Scan for the cell matching the given text and deliver its (x, y) coordinate at center. 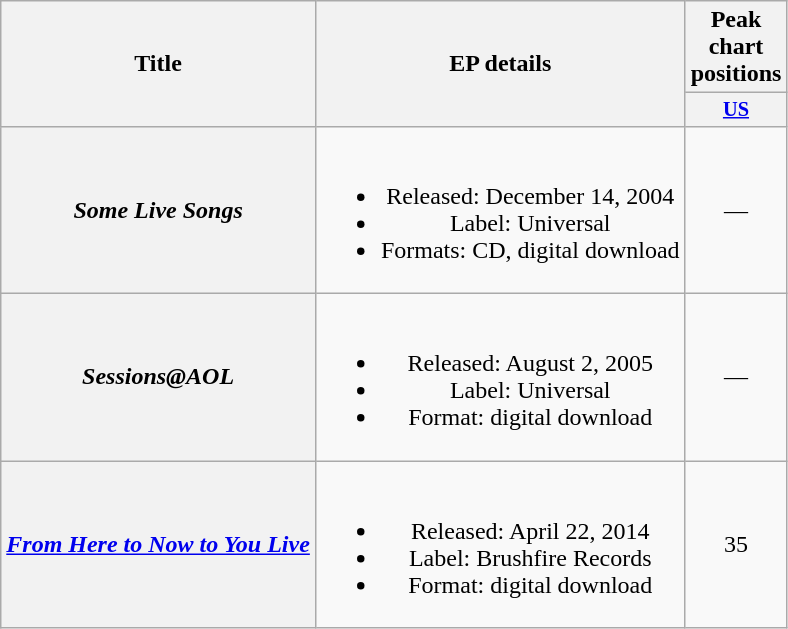
Title (158, 64)
From Here to Now to You Live (158, 544)
US (736, 110)
EP details (500, 64)
Some Live Songs (158, 210)
Peak chart positions (736, 47)
Released: August 2, 2005Label: UniversalFormat: digital download (500, 378)
Released: April 22, 2014Label: Brushfire RecordsFormat: digital download (500, 544)
Released: December 14, 2004Label: UniversalFormats: CD, digital download (500, 210)
Sessions@AOL (158, 378)
35 (736, 544)
